Scan for the cell matching the given text and deliver its (x, y) coordinate at center. 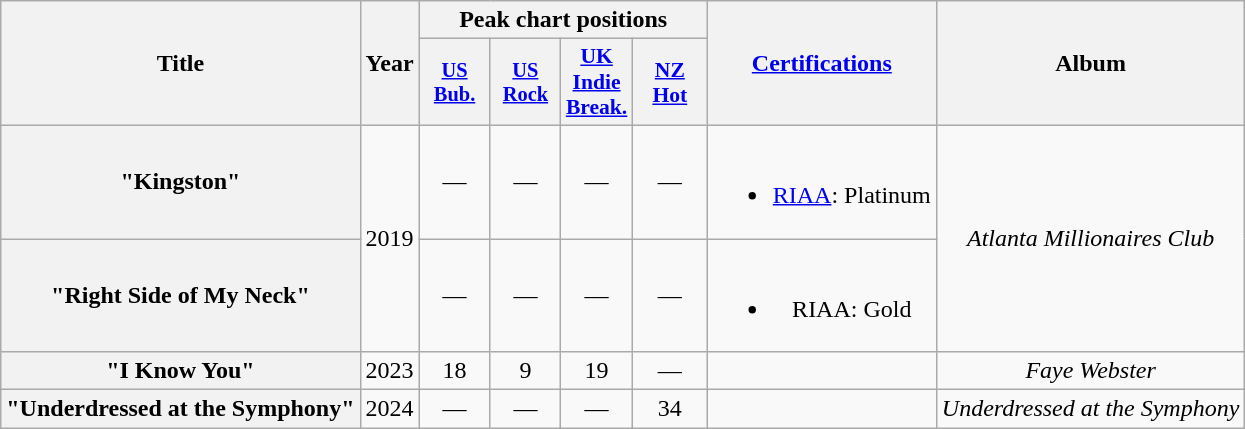
18 (454, 371)
Album (1090, 64)
"I Know You" (180, 371)
2024 (390, 409)
Title (180, 64)
UKIndieBreak. (597, 82)
2023 (390, 371)
9 (526, 371)
"Kingston" (180, 182)
USBub. (454, 82)
Underdressed at the Symphony (1090, 409)
RIAA: Platinum (822, 182)
19 (597, 371)
RIAA: Gold (822, 294)
Certifications (822, 64)
Faye Webster (1090, 371)
Peak chart positions (563, 20)
Year (390, 64)
"Right Side of My Neck" (180, 294)
USRock (526, 82)
Atlanta Millionaires Club (1090, 238)
34 (670, 409)
"Underdressed at the Symphony" (180, 409)
2019 (390, 238)
NZHot (670, 82)
